Pinpoint the cell where the given text exists, returning its (x, y) midpoint coordinate. 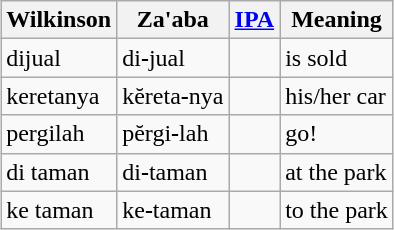
Wilkinson (59, 20)
di-jual (173, 58)
to the park (337, 210)
Meaning (337, 20)
di-taman (173, 172)
his/her car (337, 96)
di taman (59, 172)
Za'aba (173, 20)
pĕrgi-lah (173, 134)
IPA (254, 20)
kĕreta-nya (173, 96)
pergilah (59, 134)
is sold (337, 58)
ke taman (59, 210)
at the park (337, 172)
dijual (59, 58)
keretanya (59, 96)
go! (337, 134)
ke-taman (173, 210)
